Search for the cell housing the specified text and yield its (X, Y) center coordinate. 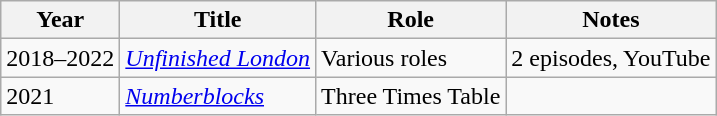
Three Times Table (411, 96)
Various roles (411, 58)
2 episodes, YouTube (611, 58)
Year (60, 20)
Title (218, 20)
2018–2022 (60, 58)
2021 (60, 96)
Unfinished London (218, 58)
Numberblocks (218, 96)
Notes (611, 20)
Role (411, 20)
